Identify which cell holds the provided text, then report its (X, Y) central coordinate. 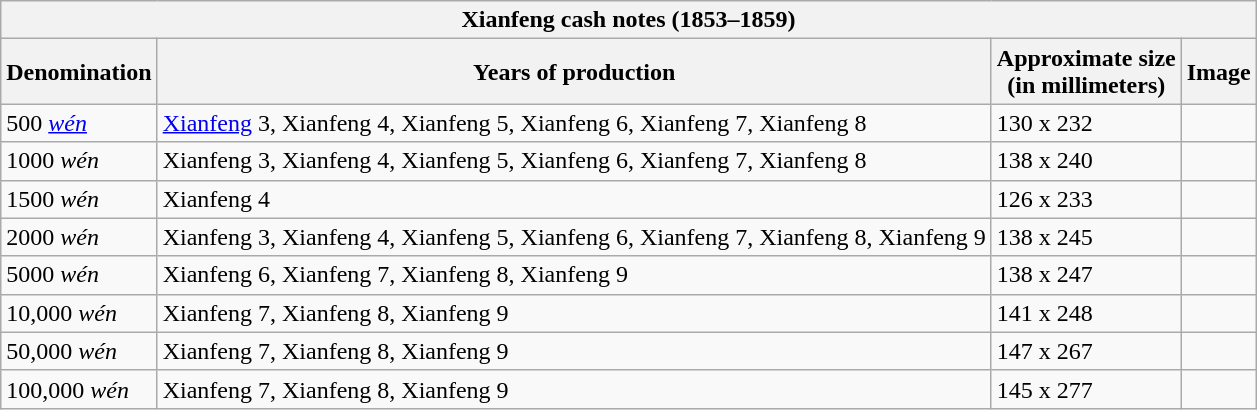
138 x 247 (1086, 275)
10,000 wén (79, 313)
500 wén (79, 123)
141 x 248 (1086, 313)
138 x 245 (1086, 237)
2000 wén (79, 237)
138 x 240 (1086, 161)
1500 wén (79, 199)
145 x 277 (1086, 389)
Xianfeng 6, Xianfeng 7, Xianfeng 8, Xianfeng 9 (574, 275)
Xianfeng 4 (574, 199)
100,000 wén (79, 389)
5000 wén (79, 275)
130 x 232 (1086, 123)
147 x 267 (1086, 351)
Years of production (574, 72)
Denomination (79, 72)
Xianfeng 3, Xianfeng 4, Xianfeng 5, Xianfeng 6, Xianfeng 7, Xianfeng 8, Xianfeng 9 (574, 237)
126 x 233 (1086, 199)
Xianfeng cash notes (1853–1859) (629, 20)
50,000 wén (79, 351)
Image (1218, 72)
1000 wén (79, 161)
Approximate size(in millimeters) (1086, 72)
